Identify which cell holds the provided text, then report its (x, y) central coordinate. 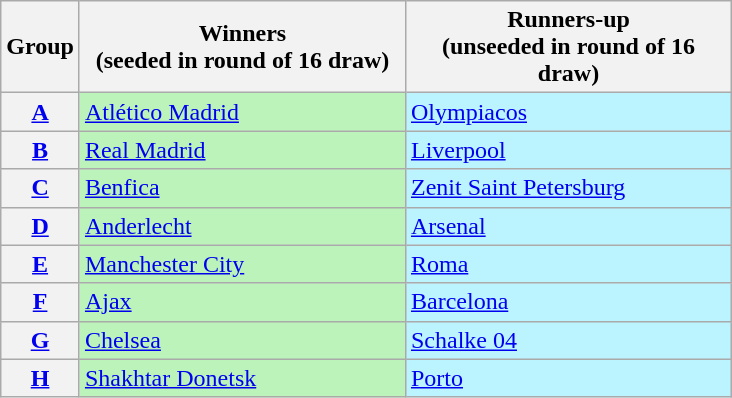
B (40, 150)
H (40, 378)
Ajax (242, 302)
F (40, 302)
E (40, 264)
Zenit Saint Petersburg (568, 188)
Liverpool (568, 150)
D (40, 226)
A (40, 112)
Chelsea (242, 340)
Schalke 04 (568, 340)
Shakhtar Donetsk (242, 378)
Roma (568, 264)
Runners-up(unseeded in round of 16 draw) (568, 47)
Winners(seeded in round of 16 draw) (242, 47)
Olympiacos (568, 112)
Real Madrid (242, 150)
Barcelona (568, 302)
Benfica (242, 188)
G (40, 340)
C (40, 188)
Atlético Madrid (242, 112)
Manchester City (242, 264)
Group (40, 47)
Anderlecht (242, 226)
Arsenal (568, 226)
Porto (568, 378)
